Return the [X, Y] coordinate for the center point of the cell that contains the specified text.  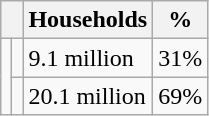
69% [180, 96]
31% [180, 58]
20.1 million [88, 96]
% [180, 20]
9.1 million [88, 58]
Households [88, 20]
